Identify which cell holds the provided text, then report its (x, y) central coordinate. 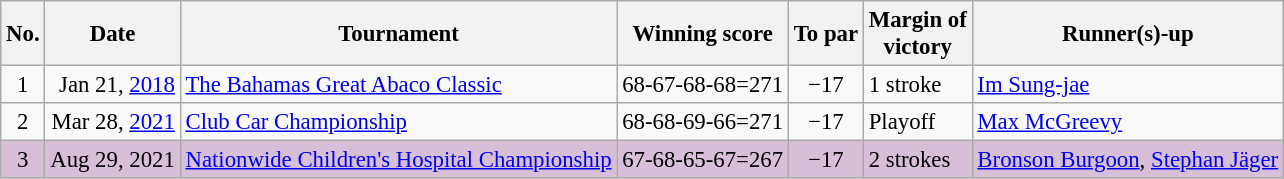
Bronson Burgoon, Stephan Jäger (1128, 160)
68-68-69-66=271 (703, 122)
Jan 21, 2018 (112, 85)
67-68-65-67=267 (703, 160)
Im Sung-jae (1128, 85)
Max McGreevy (1128, 122)
68-67-68-68=271 (703, 85)
Runner(s)-up (1128, 34)
1 (23, 85)
Date (112, 34)
1 stroke (918, 85)
Nationwide Children's Hospital Championship (398, 160)
Mar 28, 2021 (112, 122)
Winning score (703, 34)
To par (826, 34)
Margin ofvictory (918, 34)
Playoff (918, 122)
The Bahamas Great Abaco Classic (398, 85)
Tournament (398, 34)
No. (23, 34)
Aug 29, 2021 (112, 160)
2 (23, 122)
3 (23, 160)
Club Car Championship (398, 122)
2 strokes (918, 160)
